Provide the (X, Y) coordinate of the cell's center where the given text is located.  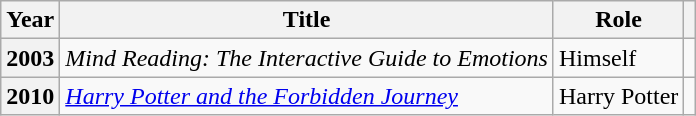
Year (30, 20)
Role (618, 20)
Mind Reading: The Interactive Guide to Emotions (307, 58)
Harry Potter (618, 96)
2010 (30, 96)
Title (307, 20)
2003 (30, 58)
Himself (618, 58)
Harry Potter and the Forbidden Journey (307, 96)
